Locate the cell with the specified text and output its [x, y] center coordinate. 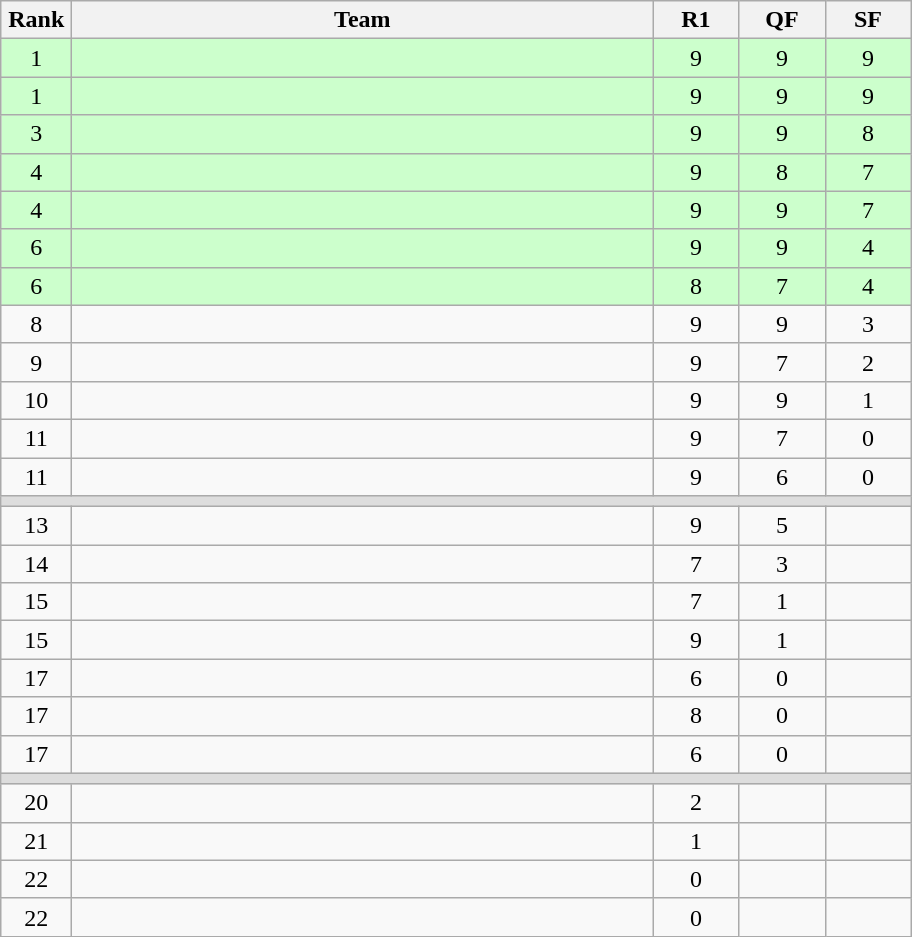
R1 [696, 20]
20 [36, 803]
Team [362, 20]
10 [36, 400]
5 [782, 526]
21 [36, 841]
13 [36, 526]
SF [868, 20]
Rank [36, 20]
14 [36, 564]
QF [782, 20]
